Capture the cell that displays the provided text and extract its (x, y) central coordinate. 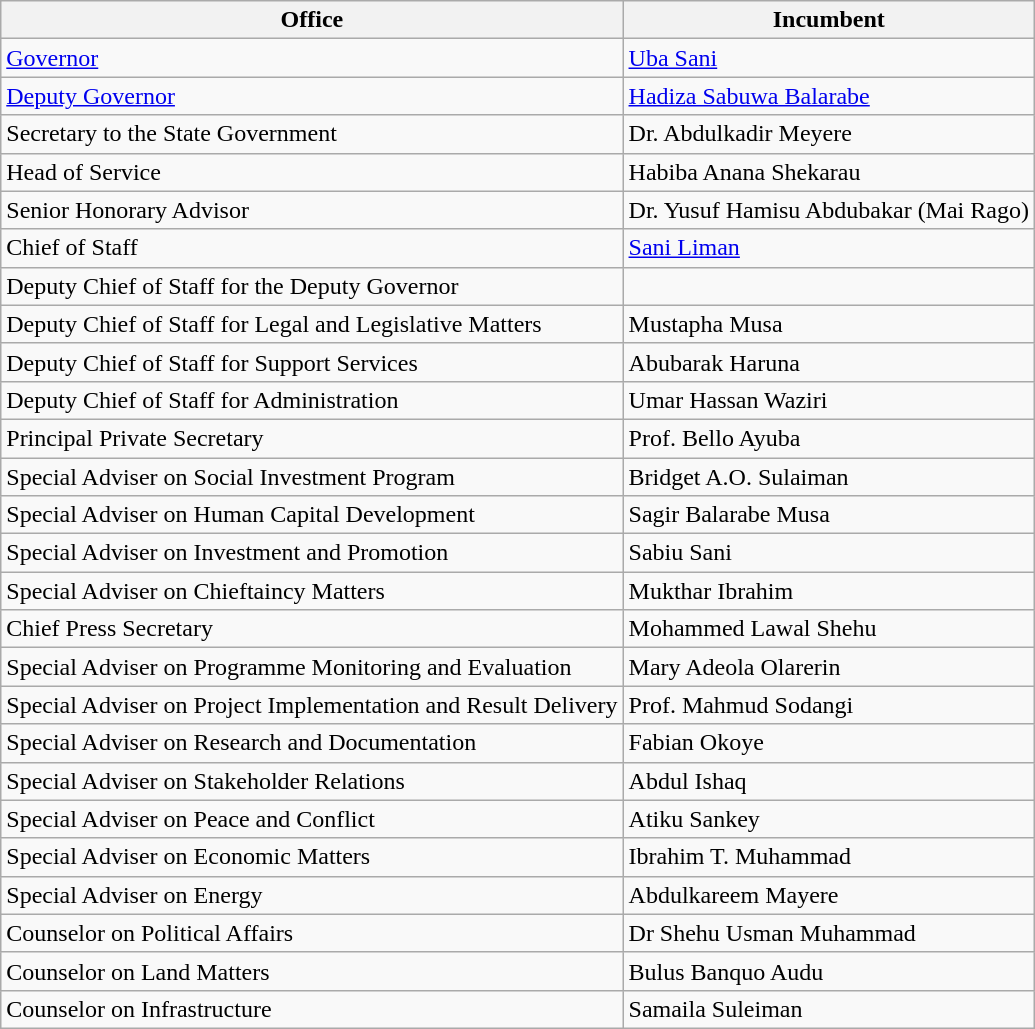
Sagir Balarabe Musa (828, 515)
Chief of Staff (312, 248)
Head of Service (312, 172)
Special Adviser on Social Investment Program (312, 477)
Special Adviser on Investment and Promotion (312, 553)
Counselor on Land Matters (312, 971)
Special Adviser on Research and Documentation (312, 743)
Mohammed Lawal Shehu (828, 629)
Governor (312, 58)
Special Adviser on Economic Matters (312, 857)
Counselor on Infrastructure (312, 1009)
Mustapha Musa (828, 324)
Abdul Ishaq (828, 781)
Special Adviser on Peace and Conflict (312, 819)
Hadiza Sabuwa Balarabe (828, 96)
Uba Sani (828, 58)
Umar Hassan Waziri (828, 400)
Deputy Chief of Staff for the Deputy Governor (312, 286)
Ibrahim T. Muhammad (828, 857)
Bridget A.O. Sulaiman (828, 477)
Abubarak Haruna (828, 362)
Bulus Banquo Audu (828, 971)
Deputy Chief of Staff for Support Services (312, 362)
Principal Private Secretary (312, 438)
Prof. Mahmud Sodangi (828, 705)
Special Adviser on Chieftaincy Matters (312, 591)
Senior Honorary Advisor (312, 210)
Incumbent (828, 20)
Deputy Governor (312, 96)
Special Adviser on Energy (312, 895)
Chief Press Secretary (312, 629)
Prof. Bello Ayuba (828, 438)
Special Adviser on Project Implementation and Result Delivery (312, 705)
Secretary to the State Government (312, 134)
Samaila Suleiman (828, 1009)
Special Adviser on Programme Monitoring and Evaluation (312, 667)
Sani Liman (828, 248)
Dr. Yusuf Hamisu Abdubakar (Mai Rago) (828, 210)
Special Adviser on Human Capital Development (312, 515)
Special Adviser on Stakeholder Relations (312, 781)
Deputy Chief of Staff for Administration (312, 400)
Atiku Sankey (828, 819)
Deputy Chief of Staff for Legal and Legislative Matters (312, 324)
Mary Adeola Olarerin (828, 667)
Fabian Okoye (828, 743)
Habiba Anana Shekarau (828, 172)
Abdulkareem Mayere (828, 895)
Dr Shehu Usman Muhammad (828, 933)
Sabiu Sani (828, 553)
Counselor on Political Affairs (312, 933)
Office (312, 20)
Dr. Abdulkadir Meyere (828, 134)
Mukthar Ibrahim (828, 591)
